Find where the given text appears and provide that cell's center as [X, Y] coordinate. 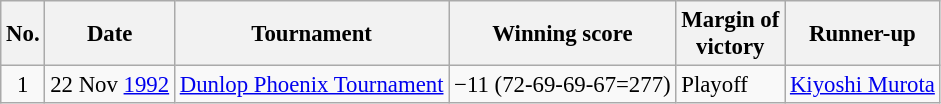
−11 (72-69-69-67=277) [562, 85]
No. [23, 34]
Kiyoshi Murota [863, 85]
Dunlop Phoenix Tournament [311, 85]
1 [23, 85]
22 Nov 1992 [110, 85]
Tournament [311, 34]
Date [110, 34]
Runner-up [863, 34]
Playoff [730, 85]
Margin ofvictory [730, 34]
Winning score [562, 34]
